Determine the [x, y] coordinate at the center of the cell enclosing the given text.  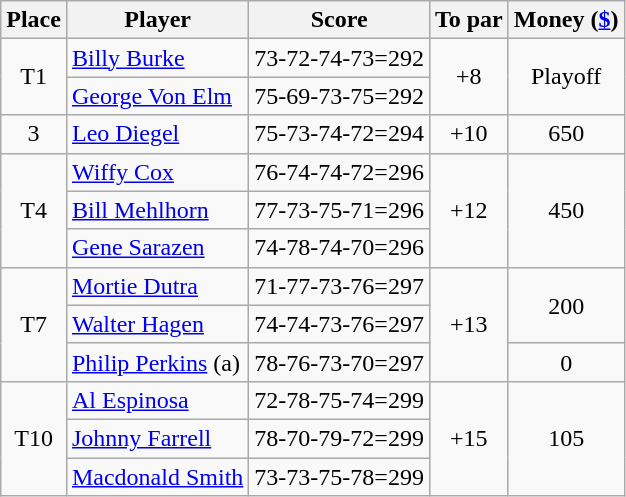
Bill Mehlhorn [157, 210]
T4 [34, 210]
Walter Hagen [157, 324]
Philip Perkins (a) [157, 362]
+10 [468, 134]
71-77-73-76=297 [340, 286]
Score [340, 20]
450 [566, 210]
78-76-73-70=297 [340, 362]
T1 [34, 77]
74-74-73-76=297 [340, 324]
Leo Diegel [157, 134]
+12 [468, 210]
200 [566, 305]
75-73-74-72=294 [340, 134]
76-74-74-72=296 [340, 172]
Billy Burke [157, 58]
Wiffy Cox [157, 172]
77-73-75-71=296 [340, 210]
+15 [468, 438]
0 [566, 362]
105 [566, 438]
To par [468, 20]
75-69-73-75=292 [340, 96]
650 [566, 134]
Playoff [566, 77]
Macdonald Smith [157, 477]
Al Espinosa [157, 400]
T7 [34, 324]
Gene Sarazen [157, 248]
72-78-75-74=299 [340, 400]
Money ($) [566, 20]
73-73-75-78=299 [340, 477]
74-78-74-70=296 [340, 248]
T10 [34, 438]
Mortie Dutra [157, 286]
3 [34, 134]
78-70-79-72=299 [340, 438]
Player [157, 20]
+8 [468, 77]
73-72-74-73=292 [340, 58]
+13 [468, 324]
Johnny Farrell [157, 438]
George Von Elm [157, 96]
Place [34, 20]
